Identify which cell holds the provided text, then report its [X, Y] central coordinate. 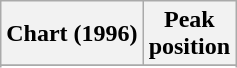
Peakposition [189, 34]
Chart (1996) [72, 34]
